Determine the [x, y] coordinate at the center of the cell enclosing the given text.  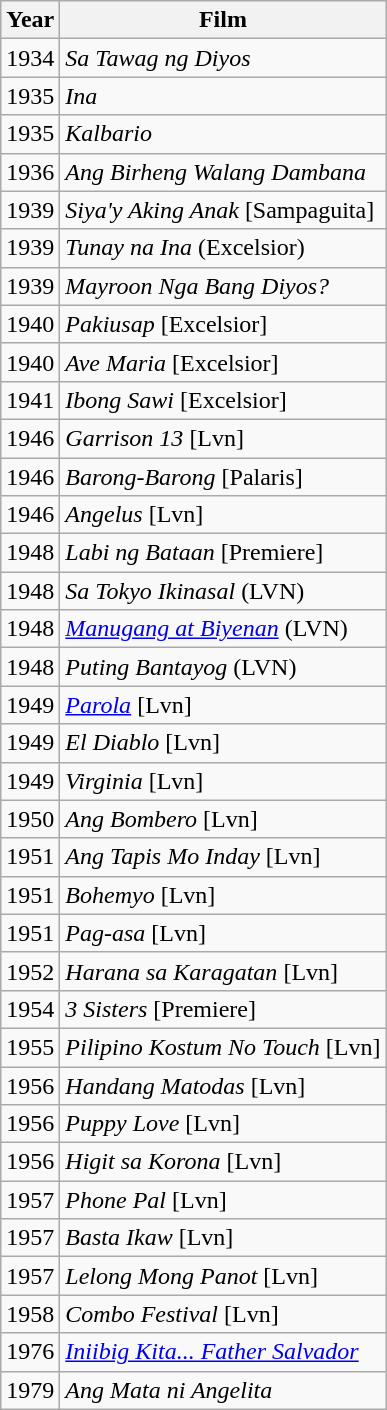
Ang Mata ni Angelita [223, 1390]
Ibong Sawi [Excelsior] [223, 400]
1934 [30, 58]
Ave Maria [Excelsior] [223, 362]
Lelong Mong Panot [Lvn] [223, 1276]
1955 [30, 1047]
Year [30, 20]
Parola [Lvn] [223, 705]
1979 [30, 1390]
Phone Pal [Lvn] [223, 1200]
Garrison 13 [Lvn] [223, 438]
Ang Birheng Walang Dambana [223, 172]
Basta Ikaw [Lvn] [223, 1238]
Manugang at Biyenan (LVN) [223, 629]
1976 [30, 1352]
Sa Tokyo Ikinasal (LVN) [223, 591]
Bohemyo [Lvn] [223, 895]
Combo Festival [Lvn] [223, 1314]
Film [223, 20]
3 Sisters [Premiere] [223, 1009]
Puting Bantayog (LVN) [223, 667]
1958 [30, 1314]
Pag-asa [Lvn] [223, 933]
Angelus [Lvn] [223, 515]
Harana sa Karagatan [Lvn] [223, 971]
Sa Tawag ng Diyos [223, 58]
1950 [30, 819]
Puppy Love [Lvn] [223, 1124]
El Diablo [Lvn] [223, 743]
1936 [30, 172]
Siya'y Aking Anak [Sampaguita] [223, 210]
Pilipino Kostum No Touch [Lvn] [223, 1047]
Labi ng Bataan [Premiere] [223, 553]
Iniibig Kita... Father Salvador [223, 1352]
Virginia [Lvn] [223, 781]
Ang Tapis Mo Inday [Lvn] [223, 857]
1941 [30, 400]
1954 [30, 1009]
Barong-Barong [Palaris] [223, 477]
1952 [30, 971]
Handang Matodas [Lvn] [223, 1085]
Mayroon Nga Bang Diyos? [223, 286]
Ang Bombero [Lvn] [223, 819]
Kalbario [223, 134]
Ina [223, 96]
Higit sa Korona [Lvn] [223, 1162]
Pakiusap [Excelsior] [223, 324]
Tunay na Ina (Excelsior) [223, 248]
